Detect which cell encompasses the target text, then output its (X, Y) center coordinate. 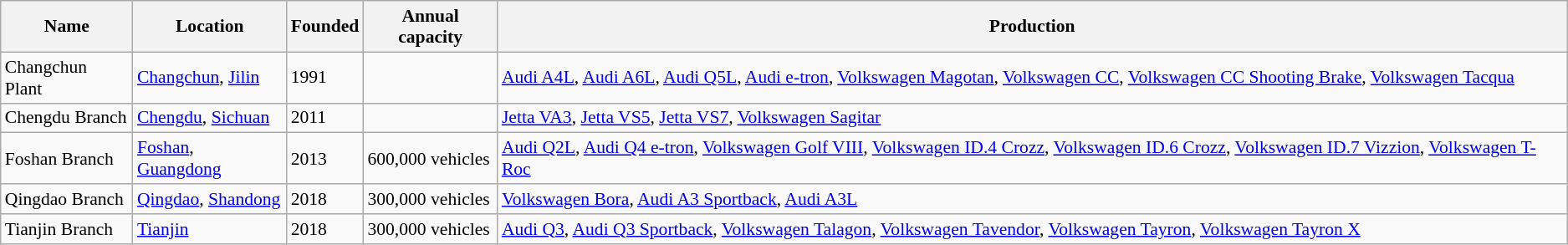
1991 (325, 77)
2011 (325, 118)
Founded (325, 27)
Volkswagen Bora, Audi A3 Sportback, Audi A3L (1032, 199)
Audi A4L, Audi A6L, Audi Q5L, Audi e-tron, Volkswagen Magotan, Volkswagen CC, Volkswagen CC Shooting Brake, Volkswagen Tacqua (1032, 77)
2013 (325, 159)
Tianjin Branch (67, 229)
Qingdao, Shandong (210, 199)
Foshan, Guangdong (210, 159)
600,000 vehicles (430, 159)
Chengdu Branch (67, 118)
Changchun, Jilin (210, 77)
Foshan Branch (67, 159)
Production (1032, 27)
Location (210, 27)
Changchun Plant (67, 77)
Audi Q2L, Audi Q4 e-tron, Volkswagen Golf VIII, Volkswagen ID.4 Crozz, Volkswagen ID.6 Crozz, Volkswagen ID.7 Vizzion, Volkswagen T-Roc (1032, 159)
Annual capacity (430, 27)
Chengdu, Sichuan (210, 118)
Qingdao Branch (67, 199)
Jetta VA3, Jetta VS5, Jetta VS7, Volkswagen Sagitar (1032, 118)
Tianjin (210, 229)
Name (67, 27)
Audi Q3, Audi Q3 Sportback, Volkswagen Talagon, Volkswagen Tavendor, Volkswagen Tayron, Volkswagen Tayron X (1032, 229)
